Find where the given text appears and provide that cell's center as (X, Y) coordinate. 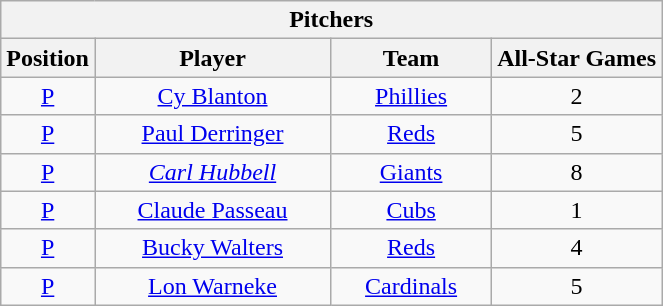
Phillies (412, 96)
Cardinals (412, 286)
Claude Passeau (212, 210)
Team (412, 58)
8 (577, 172)
Player (212, 58)
Bucky Walters (212, 248)
Paul Derringer (212, 134)
Carl Hubbell (212, 172)
Giants (412, 172)
2 (577, 96)
1 (577, 210)
4 (577, 248)
Pitchers (332, 20)
Lon Warneke (212, 286)
Cubs (412, 210)
Position (48, 58)
Cy Blanton (212, 96)
All-Star Games (577, 58)
